Extract the [x, y] coordinate from the center of the cell holding the provided text.  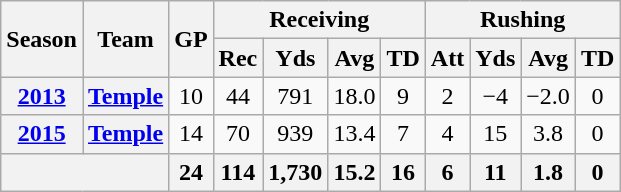
15 [496, 134]
1,730 [296, 172]
2015 [42, 134]
13.4 [354, 134]
939 [296, 134]
15.2 [354, 172]
1.8 [548, 172]
Att [447, 58]
6 [447, 172]
GP [191, 39]
Receiving [319, 20]
44 [238, 96]
Team [125, 39]
9 [403, 96]
70 [238, 134]
Rec [238, 58]
2013 [42, 96]
11 [496, 172]
−2.0 [548, 96]
114 [238, 172]
24 [191, 172]
14 [191, 134]
Rushing [522, 20]
7 [403, 134]
791 [296, 96]
2 [447, 96]
16 [403, 172]
−4 [496, 96]
10 [191, 96]
3.8 [548, 134]
18.0 [354, 96]
4 [447, 134]
Season [42, 39]
